Locate the cell with the specified text and output its (X, Y) center coordinate. 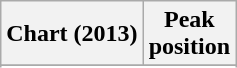
Chart (2013) (72, 34)
Peakposition (189, 34)
